Provide the [x, y] coordinate of the cell's center where the given text is located.  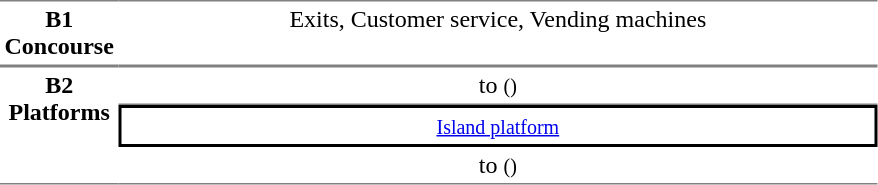
Island platform [498, 126]
B1Concourse [59, 33]
Exits, Customer service, Vending machines [498, 33]
B2Platforms [59, 125]
